Determine the (X, Y) coordinate at the center of the cell enclosing the given text.  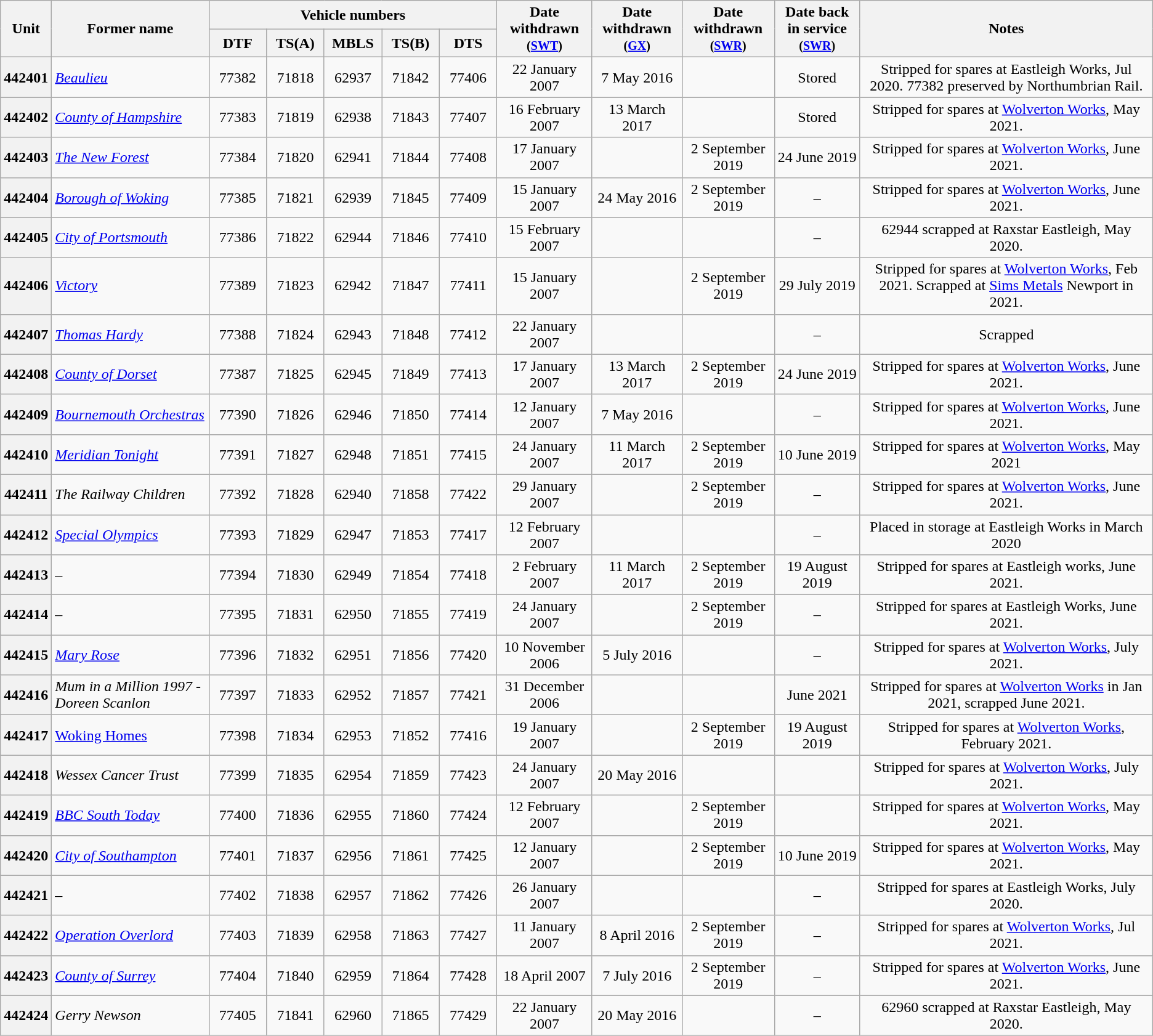
442416 (26, 695)
71820 (296, 158)
DTS (468, 43)
62960 (353, 1015)
442414 (26, 615)
442421 (26, 896)
442410 (26, 455)
62960 scrapped at Raxstar Eastleigh, May 2020. (1006, 1015)
442423 (26, 976)
77395 (238, 615)
24 May 2016 (637, 197)
71826 (296, 414)
71838 (296, 896)
77402 (238, 896)
77384 (238, 158)
71849 (411, 374)
62959 (353, 976)
77427 (468, 935)
71818 (296, 78)
77400 (238, 815)
Date back in service(SWR) (817, 29)
71829 (296, 535)
Stripped for spares at Wolverton Works, May 2021 (1006, 455)
77420 (468, 655)
71859 (411, 775)
442408 (26, 374)
77421 (468, 695)
71834 (296, 735)
62948 (353, 455)
18 April 2007 (544, 976)
77409 (468, 197)
77403 (238, 935)
71827 (296, 455)
442417 (26, 735)
77418 (468, 575)
77393 (238, 535)
71821 (296, 197)
Placed in storage at Eastleigh Works in March 2020 (1006, 535)
71831 (296, 615)
71832 (296, 655)
62957 (353, 896)
11 January 2007 (544, 935)
7 July 2016 (637, 976)
71852 (411, 735)
Beaulieu (131, 78)
77416 (468, 735)
71856 (411, 655)
71825 (296, 374)
442407 (26, 334)
62953 (353, 735)
Stripped for spares at Eastleigh Works, July 2020. (1006, 896)
71844 (411, 158)
71839 (296, 935)
77401 (238, 855)
71824 (296, 334)
77423 (468, 775)
County of Hampshire (131, 117)
442418 (26, 775)
Stripped for spares at Wolverton Works, Feb 2021. Scrapped at Sims Metals Newport in 2021. (1006, 286)
62954 (353, 775)
Unit (26, 29)
77422 (468, 494)
Notes (1006, 29)
Operation Overlord (131, 935)
71865 (411, 1015)
71840 (296, 976)
Stripped for spares at Eastleigh Works, June 2021. (1006, 615)
71857 (411, 695)
71864 (411, 976)
62955 (353, 815)
442424 (26, 1015)
442422 (26, 935)
62949 (353, 575)
77391 (238, 455)
77414 (468, 414)
77426 (468, 896)
County of Dorset (131, 374)
62952 (353, 695)
Stripped for spares at Wolverton Works in Jan 2021, scrapped June 2021. (1006, 695)
442412 (26, 535)
442415 (26, 655)
442413 (26, 575)
8 April 2016 (637, 935)
71847 (411, 286)
62940 (353, 494)
77413 (468, 374)
62942 (353, 286)
Stripped for spares at Eastleigh works, June 2021. (1006, 575)
77417 (468, 535)
62938 (353, 117)
77424 (468, 815)
77425 (468, 855)
29 July 2019 (817, 286)
Bournemouth Orchestras (131, 414)
442406 (26, 286)
442411 (26, 494)
2 February 2007 (544, 575)
62958 (353, 935)
Former name (131, 29)
BBC South Today (131, 815)
Meridian Tonight (131, 455)
71837 (296, 855)
77387 (238, 374)
10 November 2006 (544, 655)
62947 (353, 535)
62941 (353, 158)
Mary Rose (131, 655)
71828 (296, 494)
71860 (411, 815)
31 December 2006 (544, 695)
71863 (411, 935)
71833 (296, 695)
77428 (468, 976)
City of Portsmouth (131, 238)
Stripped for spares at Wolverton Works, February 2021. (1006, 735)
71855 (411, 615)
442420 (26, 855)
MBLS (353, 43)
77398 (238, 735)
Woking Homes (131, 735)
Thomas Hardy (131, 334)
Borough of Woking (131, 197)
62950 (353, 615)
62951 (353, 655)
Gerry Newson (131, 1015)
62944 scrapped at Raxstar Eastleigh, May 2020. (1006, 238)
The New Forest (131, 158)
TS(B) (411, 43)
77389 (238, 286)
77410 (468, 238)
442401 (26, 78)
16 February 2007 (544, 117)
77406 (468, 78)
5 July 2016 (637, 655)
62943 (353, 334)
62937 (353, 78)
62946 (353, 414)
442404 (26, 197)
Mum in a Million 1997 - Doreen Scanlon (131, 695)
71830 (296, 575)
77397 (238, 695)
Stripped for spares at Eastleigh Works, Jul 2020. 77382 preserved by Northumbrian Rail. (1006, 78)
71862 (411, 896)
77405 (238, 1015)
442419 (26, 815)
71861 (411, 855)
71845 (411, 197)
Stripped for spares at Wolverton Works, Jul 2021. (1006, 935)
Wessex Cancer Trust (131, 775)
62945 (353, 374)
71858 (411, 494)
71823 (296, 286)
71848 (411, 334)
62944 (353, 238)
77396 (238, 655)
Vehicle numbers (353, 15)
71854 (411, 575)
77383 (238, 117)
77419 (468, 615)
Scrapped (1006, 334)
442405 (26, 238)
77385 (238, 197)
County of Surrey (131, 976)
77429 (468, 1015)
City of Southampton (131, 855)
26 January 2007 (544, 896)
71835 (296, 775)
77394 (238, 575)
62939 (353, 197)
77411 (468, 286)
77388 (238, 334)
Special Olympics (131, 535)
71841 (296, 1015)
71819 (296, 117)
15 February 2007 (544, 238)
June 2021 (817, 695)
77382 (238, 78)
77404 (238, 976)
Date withdrawn(SWR) (728, 29)
The Railway Children (131, 494)
77386 (238, 238)
71853 (411, 535)
71843 (411, 117)
77407 (468, 117)
TS(A) (296, 43)
77412 (468, 334)
DTF (238, 43)
71822 (296, 238)
77392 (238, 494)
77415 (468, 455)
442409 (26, 414)
442403 (26, 158)
77390 (238, 414)
71851 (411, 455)
71846 (411, 238)
29 January 2007 (544, 494)
Date withdrawn(SWT) (544, 29)
77408 (468, 158)
71842 (411, 78)
71836 (296, 815)
62956 (353, 855)
Victory (131, 286)
71850 (411, 414)
442402 (26, 117)
Date withdrawn(GX) (637, 29)
19 January 2007 (544, 735)
77399 (238, 775)
